From the cell containing the given text, extract its center point as [x, y] coordinate. 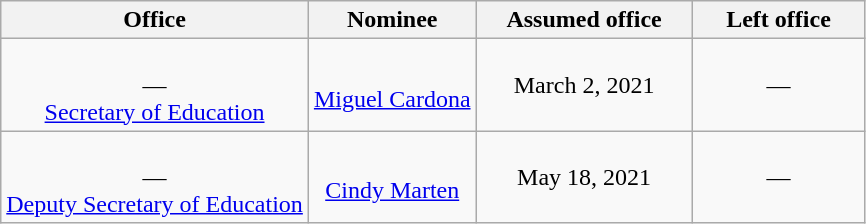
Assumed office [584, 20]
May 18, 2021 [584, 177]
Office [155, 20]
Left office [778, 20]
Miguel Cardona [392, 85]
Nominee [392, 20]
—Deputy Secretary of Education [155, 177]
March 2, 2021 [584, 85]
—Secretary of Education [155, 85]
Cindy Marten [392, 177]
